Output the (x, y) coordinate of the center of the cell containing the given text.  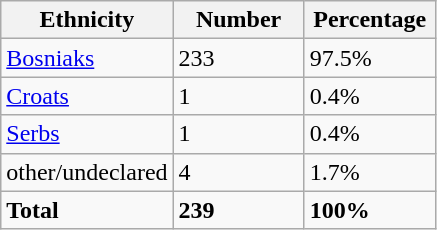
100% (370, 210)
other/undeclared (87, 172)
Total (87, 210)
Number (238, 20)
Percentage (370, 20)
Bosniaks (87, 58)
239 (238, 210)
Ethnicity (87, 20)
233 (238, 58)
4 (238, 172)
97.5% (370, 58)
1.7% (370, 172)
Serbs (87, 134)
Croats (87, 96)
